Search for the cell housing the specified text and yield its (X, Y) center coordinate. 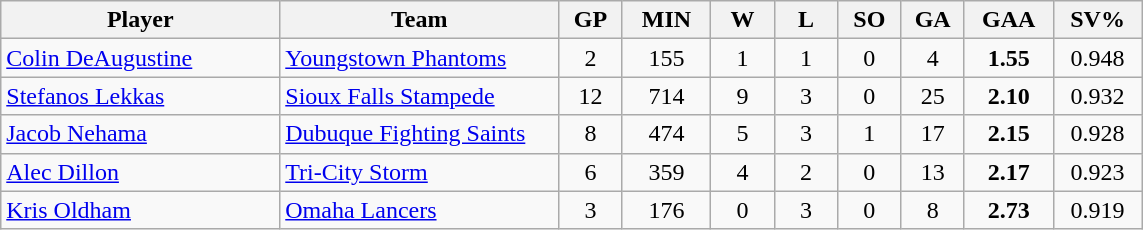
Omaha Lancers (420, 210)
155 (666, 58)
0.948 (1098, 58)
Youngstown Phantoms (420, 58)
Player (140, 20)
5 (742, 134)
SV% (1098, 20)
13 (932, 172)
17 (932, 134)
MIN (666, 20)
12 (590, 96)
Jacob Nehama (140, 134)
176 (666, 210)
1.55 (1008, 58)
Dubuque Fighting Saints (420, 134)
GAA (1008, 20)
2.10 (1008, 96)
Team (420, 20)
25 (932, 96)
2.15 (1008, 134)
0.919 (1098, 210)
0.923 (1098, 172)
2.17 (1008, 172)
Sioux Falls Stampede (420, 96)
714 (666, 96)
Kris Oldham (140, 210)
Stefanos Lekkas (140, 96)
GA (932, 20)
Tri-City Storm (420, 172)
Alec Dillon (140, 172)
GP (590, 20)
9 (742, 96)
0.932 (1098, 96)
474 (666, 134)
Colin DeAugustine (140, 58)
SO (870, 20)
L (806, 20)
2.73 (1008, 210)
0.928 (1098, 134)
W (742, 20)
6 (590, 172)
359 (666, 172)
